Scan for the cell matching the given text and deliver its (X, Y) coordinate at center. 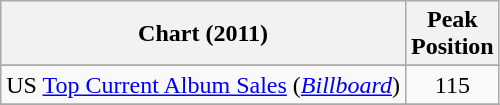
Chart (2011) (204, 34)
US Top Current Album Sales (Billboard) (204, 85)
Peak Position (452, 34)
115 (452, 85)
